Determine the (X, Y) coordinate at the center of the cell enclosing the given text.  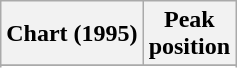
Peakposition (189, 34)
Chart (1995) (72, 34)
